For the text-containing cell, return its midpoint in (X, Y) coordinate format. 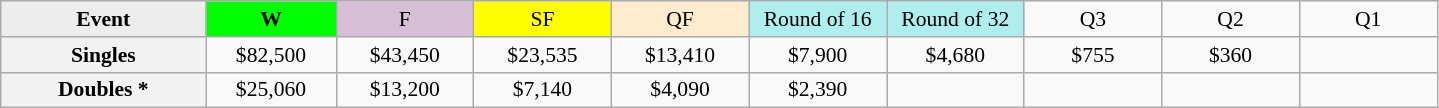
$360 (1231, 55)
Event (104, 19)
Q3 (1093, 19)
Q1 (1368, 19)
$4,090 (680, 90)
$43,450 (405, 55)
$23,535 (543, 55)
SF (543, 19)
Round of 32 (955, 19)
W (271, 19)
Q2 (1231, 19)
$13,200 (405, 90)
$7,900 (818, 55)
$82,500 (271, 55)
$13,410 (680, 55)
$4,680 (955, 55)
$25,060 (271, 90)
QF (680, 19)
Doubles * (104, 90)
Singles (104, 55)
$2,390 (818, 90)
Round of 16 (818, 19)
$755 (1093, 55)
$7,140 (543, 90)
F (405, 19)
